Pinpoint the cell where the given text exists, returning its (x, y) midpoint coordinate. 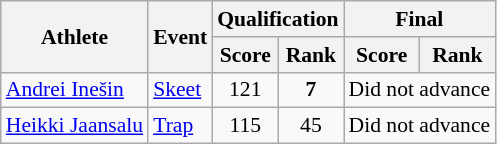
Final (420, 19)
Qualification (278, 19)
Trap (180, 126)
Heikki Jaansalu (74, 126)
121 (245, 90)
Athlete (74, 36)
Event (180, 36)
7 (310, 90)
45 (310, 126)
Andrei Inešin (74, 90)
Skeet (180, 90)
115 (245, 126)
